Return [X, Y] of the center of cell containing provided text 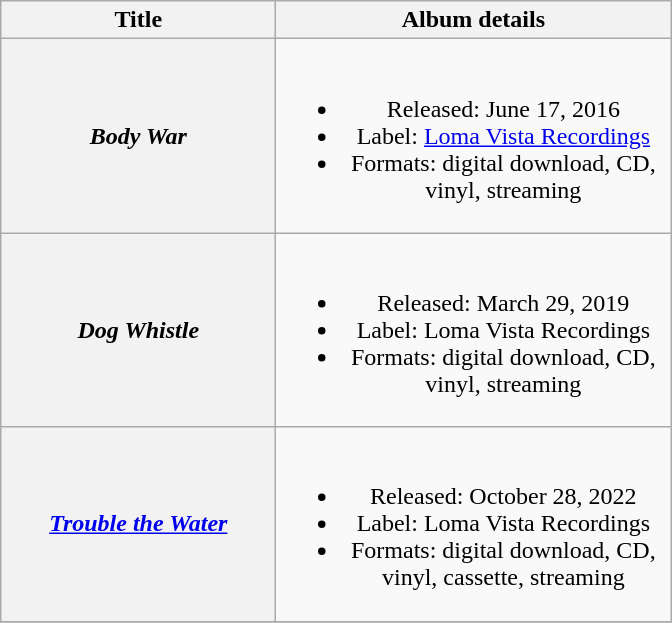
Dog Whistle [138, 330]
Released: October 28, 2022Label: Loma Vista RecordingsFormats: digital download, CD, vinyl, cassette, streaming [474, 524]
Body War [138, 136]
Released: March 29, 2019Label: Loma Vista RecordingsFormats: digital download, CD, vinyl, streaming [474, 330]
Released: June 17, 2016Label: Loma Vista RecordingsFormats: digital download, CD, vinyl, streaming [474, 136]
Title [138, 20]
Album details [474, 20]
Trouble the Water [138, 524]
